Scan for the cell matching the given text and deliver its [X, Y] coordinate at center. 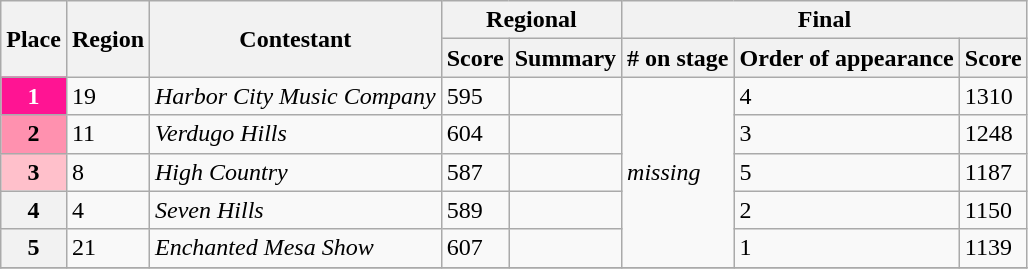
11 [108, 134]
Enchanted Mesa Show [296, 248]
1150 [993, 210]
1187 [993, 172]
589 [475, 210]
1248 [993, 134]
Contestant [296, 39]
Region [108, 39]
missing [678, 172]
Regional [531, 20]
Final [825, 20]
High Country [296, 172]
595 [475, 96]
604 [475, 134]
# on stage [678, 58]
Harbor City Music Company [296, 96]
19 [108, 96]
8 [108, 172]
607 [475, 248]
Summary [565, 58]
1139 [993, 248]
Place [34, 39]
21 [108, 248]
1310 [993, 96]
Seven Hills [296, 210]
Order of appearance [846, 58]
587 [475, 172]
Verdugo Hills [296, 134]
